Return the (X, Y) coordinate for the center point of the cell that contains the specified text.  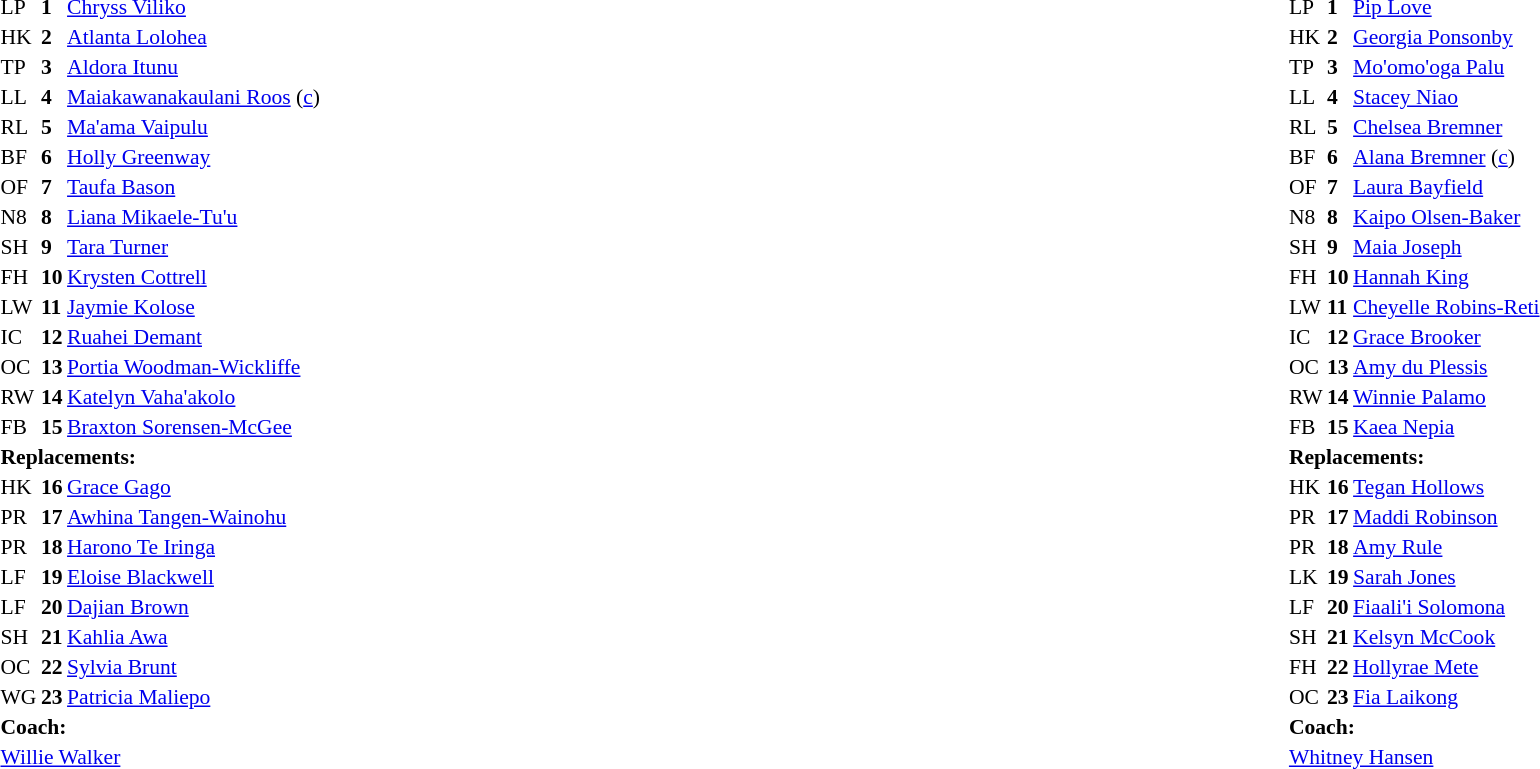
Katelyn Vaha'akolo (194, 397)
Atlanta Lolohea (194, 37)
TP (1306, 67)
LW (1306, 307)
LK (1306, 577)
Awhina Tangen-Wainohu (194, 517)
Ruahei Demant (194, 337)
Holly Greenway (194, 157)
Jaymie Kolose (194, 307)
RL (1306, 127)
Liana Mikaele-Tu'u (194, 217)
Tara Turner (194, 247)
BF (1306, 157)
Maiakawanakaulani Roos (c) (194, 97)
Krysten Cottrell (194, 277)
Taufa Bason (194, 187)
Ma'ama Vaipulu (194, 127)
Dajian Brown (194, 607)
LF (1306, 607)
RW (1306, 397)
Eloise Blackwell (194, 577)
Grace Gago (194, 487)
Patricia Maliepo (194, 697)
Aldora Itunu (194, 67)
Braxton Sorensen-McGee (194, 427)
Harono Te Iringa (194, 547)
IC (1306, 337)
Kahlia Awa (194, 637)
Sylvia Brunt (194, 667)
OF (1306, 187)
FB (1306, 427)
LL (1306, 97)
N8 (1306, 217)
Portia Woodman-Wickliffe (194, 367)
